Detect which cell encompasses the target text, then output its [x, y] center coordinate. 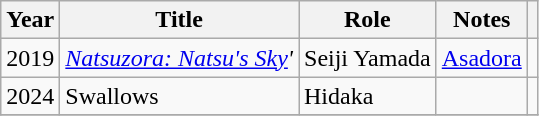
2019 [30, 58]
Swallows [180, 96]
Title [180, 20]
Hidaka [367, 96]
Notes [482, 20]
Year [30, 20]
Seiji Yamada [367, 58]
Natsuzora: Natsu's Sky' [180, 58]
Role [367, 20]
2024 [30, 96]
Asadora [482, 58]
